Identify which cell holds the provided text, then report its [x, y] central coordinate. 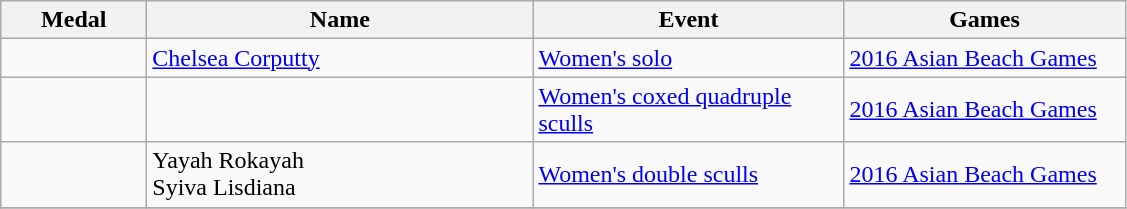
Women's solo [688, 58]
Women's double sculls [688, 174]
Chelsea Corputty [340, 58]
Games [984, 20]
Event [688, 20]
Name [340, 20]
Medal [74, 20]
Women's coxed quadruple sculls [688, 110]
Yayah Rokayah Syiva Lisdiana [340, 174]
